Capture the cell that displays the provided text and extract its (x, y) central coordinate. 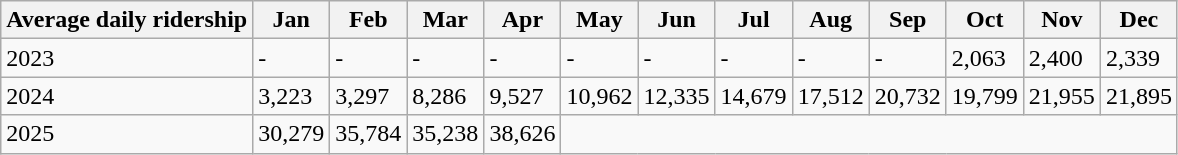
Dec (1138, 20)
May (600, 20)
30,279 (292, 134)
10,962 (600, 96)
2,400 (1062, 58)
2,339 (1138, 58)
17,512 (830, 96)
Jun (676, 20)
20,732 (908, 96)
Jul (754, 20)
19,799 (984, 96)
Mar (446, 20)
21,895 (1138, 96)
2024 (127, 96)
35,784 (368, 134)
Apr (522, 20)
3,223 (292, 96)
Feb (368, 20)
9,527 (522, 96)
14,679 (754, 96)
38,626 (522, 134)
2,063 (984, 58)
Nov (1062, 20)
8,286 (446, 96)
Average daily ridership (127, 20)
12,335 (676, 96)
35,238 (446, 134)
2025 (127, 134)
Sep (908, 20)
2023 (127, 58)
21,955 (1062, 96)
3,297 (368, 96)
Jan (292, 20)
Aug (830, 20)
Oct (984, 20)
